Output the [x, y] coordinate of the center of the cell containing the given text.  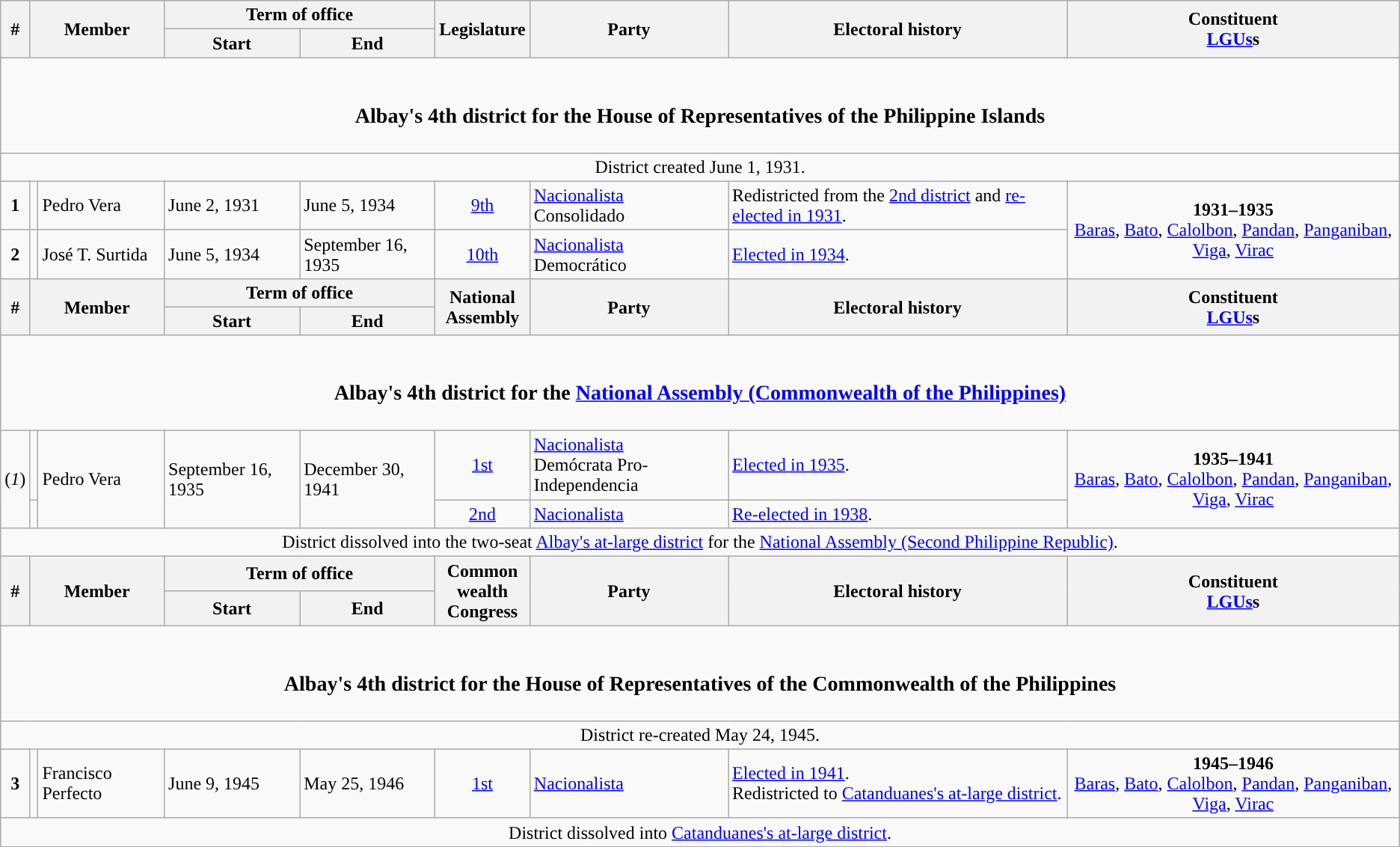
2 [15, 254]
District created June 1, 1931. [700, 167]
9th [483, 205]
Elected in 1934. [897, 254]
1945–1946Baras, Bato, Calolbon, Pandan, Panganiban, Viga, Virac [1232, 783]
Albay's 4th district for the National Assembly (Commonwealth of the Philippines) [700, 383]
2nd [483, 514]
District re-created May 24, 1945. [700, 735]
José T. Surtida [102, 254]
June 9, 1945 [232, 783]
June 2, 1931 [232, 205]
NacionalistaDemócrata Pro-Independencia [628, 465]
CommonwealthCongress [483, 591]
1931–1935Baras, Bato, Calolbon, Pandan, Panganiban, Viga, Virac [1232, 230]
1935–1941Baras, Bato, Calolbon, Pandan, Panganiban, Viga, Virac [1232, 480]
Elected in 1941.Redistricted to Catanduanes's at-large district. [897, 783]
NacionalistaConsolidado [628, 205]
May 25, 1946 [368, 783]
December 30, 1941 [368, 480]
(1) [15, 480]
3 [15, 783]
Albay's 4th district for the House of Representatives of the Philippine Islands [700, 105]
1 [15, 205]
NacionalistaDemocrático [628, 254]
District dissolved into the two-seat Albay's at-large district for the National Assembly (Second Philippine Republic). [700, 542]
Albay's 4th district for the House of Representatives of the Commonwealth of the Philippines [700, 673]
Re-elected in 1938. [897, 514]
Francisco Perfecto [102, 783]
NationalAssembly [483, 307]
10th [483, 254]
District dissolved into Catanduanes's at-large district. [700, 832]
Redistricted from the 2nd district and re-elected in 1931. [897, 205]
Elected in 1935. [897, 465]
Legislature [483, 29]
